For the text-containing cell, return its midpoint in [X, Y] coordinate format. 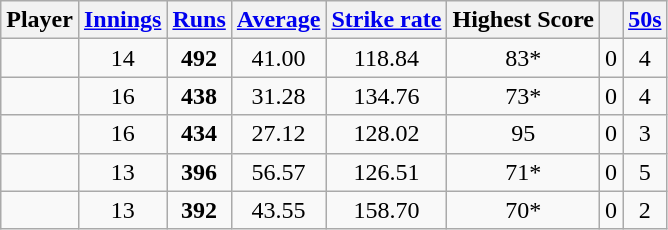
41.00 [278, 58]
128.02 [386, 134]
3 [645, 134]
50s [645, 20]
492 [199, 58]
126.51 [386, 172]
134.76 [386, 96]
5 [645, 172]
Innings [122, 20]
118.84 [386, 58]
Runs [199, 20]
31.28 [278, 96]
392 [199, 210]
71* [524, 172]
14 [122, 58]
Highest Score [524, 20]
83* [524, 58]
73* [524, 96]
158.70 [386, 210]
Average [278, 20]
27.12 [278, 134]
2 [645, 210]
438 [199, 96]
434 [199, 134]
396 [199, 172]
70* [524, 210]
Player [40, 20]
95 [524, 134]
56.57 [278, 172]
Strike rate [386, 20]
43.55 [278, 210]
